Identify which cell holds the provided text, then report its (x, y) central coordinate. 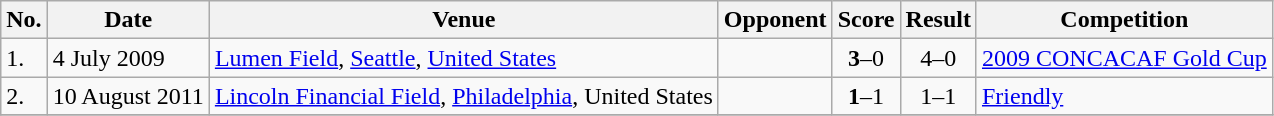
Date (128, 20)
10 August 2011 (128, 96)
2. (24, 96)
No. (24, 20)
Score (866, 20)
Competition (1124, 20)
Friendly (1124, 96)
Lumen Field, Seattle, United States (464, 58)
4–0 (938, 58)
Opponent (775, 20)
Result (938, 20)
Venue (464, 20)
2009 CONCACAF Gold Cup (1124, 58)
Lincoln Financial Field, Philadelphia, United States (464, 96)
3–0 (866, 58)
1. (24, 58)
4 July 2009 (128, 58)
